Return (X, Y) of the center of cell containing provided text 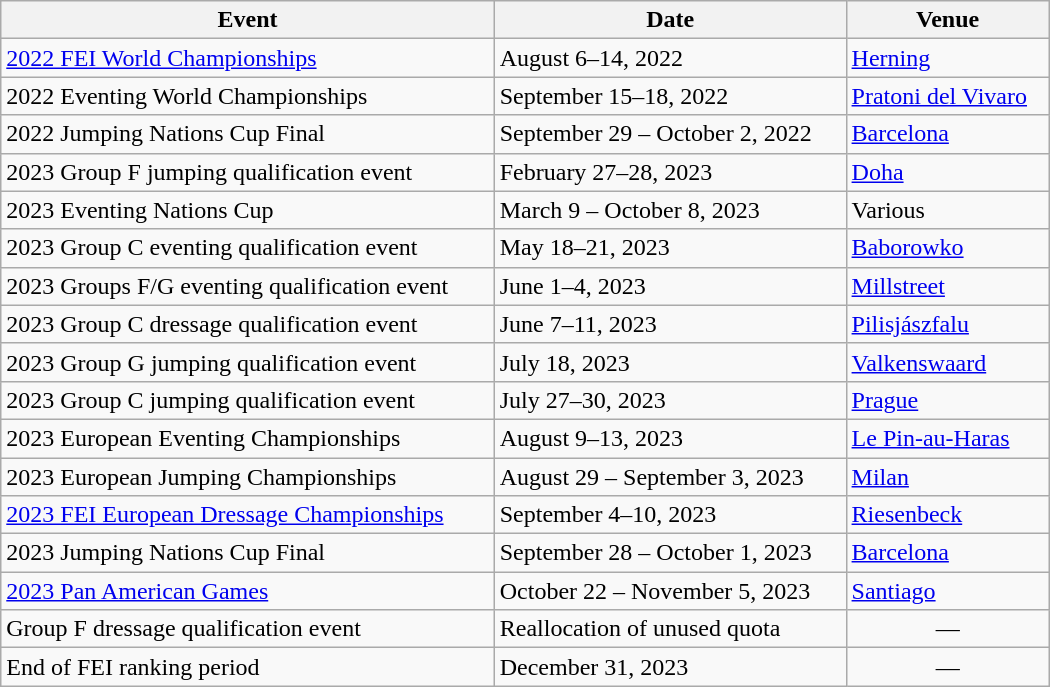
July 18, 2023 (670, 362)
August 6–14, 2022 (670, 58)
2023 Group C eventing qualification event (248, 248)
2023 European Jumping Championships (248, 477)
October 22 – November 5, 2023 (670, 591)
2023 FEI European Dressage Championships (248, 515)
Santiago (948, 591)
2022 FEI World Championships (248, 58)
February 27–28, 2023 (670, 172)
Venue (948, 20)
Reallocation of unused quota (670, 629)
December 31, 2023 (670, 667)
Herning (948, 58)
2023 Jumping Nations Cup Final (248, 553)
Group F dressage qualification event (248, 629)
2023 Group F jumping qualification event (248, 172)
Millstreet (948, 286)
September 15–18, 2022 (670, 96)
Event (248, 20)
September 4–10, 2023 (670, 515)
2022 Jumping Nations Cup Final (248, 134)
July 27–30, 2023 (670, 400)
Prague (948, 400)
Pilisjászfalu (948, 324)
2023 Group G jumping qualification event (248, 362)
Pratoni del Vivaro (948, 96)
2023 Groups F/G eventing qualification event (248, 286)
March 9 – October 8, 2023 (670, 210)
September 28 – October 1, 2023 (670, 553)
May 18–21, 2023 (670, 248)
2023 Group C jumping qualification event (248, 400)
Riesenbeck (948, 515)
2023 Group C dressage qualification event (248, 324)
August 29 – September 3, 2023 (670, 477)
Valkenswaard (948, 362)
End of FEI ranking period (248, 667)
2022 Eventing World Championships (248, 96)
Doha (948, 172)
Baborowko (948, 248)
2023 European Eventing Championships (248, 438)
2023 Pan American Games (248, 591)
Date (670, 20)
Various (948, 210)
June 1–4, 2023 (670, 286)
August 9–13, 2023 (670, 438)
Milan (948, 477)
September 29 – October 2, 2022 (670, 134)
Le Pin-au-Haras (948, 438)
2023 Eventing Nations Cup (248, 210)
June 7–11, 2023 (670, 324)
